Scan for the cell matching the given text and deliver its (x, y) coordinate at center. 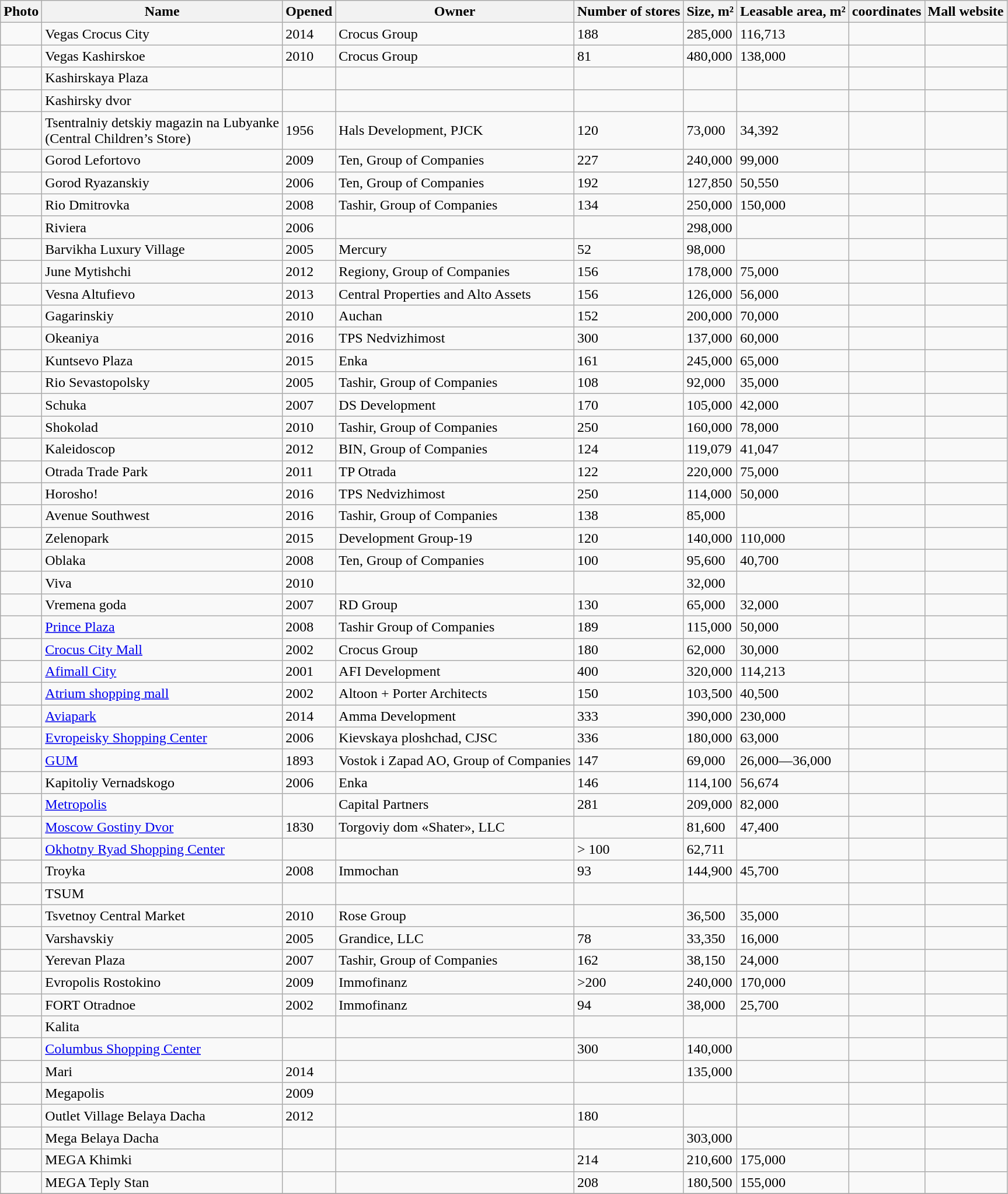
108 (629, 383)
June Mytishchi (162, 271)
Leasable area, m² (793, 12)
45,700 (793, 871)
42,000 (793, 405)
TSUM (162, 893)
Schuka (162, 405)
16,000 (793, 938)
82,000 (793, 805)
60,000 (793, 338)
40,700 (793, 560)
208 (629, 1182)
41,047 (793, 449)
BIN, Group of Companies (455, 449)
Vegas Kashirskoe (162, 56)
Immochan (455, 871)
Tashir Group of Companies (455, 627)
Central Properties and Alto Assets (455, 294)
214 (629, 1160)
Yerevan Plaza (162, 960)
Vremena goda (162, 605)
162 (629, 960)
220,000 (710, 472)
Owner (455, 12)
50,550 (793, 183)
227 (629, 160)
69,000 (710, 760)
170 (629, 405)
36,500 (710, 916)
AFI Development (455, 672)
2001 (309, 672)
85,000 (710, 516)
122 (629, 472)
56,000 (793, 294)
63,000 (793, 738)
130 (629, 605)
155,000 (793, 1182)
245,000 (710, 361)
178,000 (710, 271)
73,000 (710, 131)
Altoon + Porter Architects (455, 694)
Gorod Lefortovo (162, 160)
30,000 (793, 650)
Okhotny Ryad Shopping Center (162, 849)
Torgoviy dom «Shater», LLC (455, 827)
Size, m² (710, 12)
298,000 (710, 227)
Moscow Gostiny Dvor (162, 827)
115,000 (710, 627)
26,000—36,000 (793, 760)
Evropeisky Shopping Center (162, 738)
MEGA Teply Stan (162, 1182)
92,000 (710, 383)
GUM (162, 760)
Shokolad (162, 427)
Gorod Ryazanskiy (162, 183)
Afimall City (162, 672)
FORT Otradnoe (162, 1004)
40,500 (793, 694)
> 100 (629, 849)
Troyka (162, 871)
Vostok i Zapad AO, Group of Companies (455, 760)
Vegas Crocus City (162, 34)
1956 (309, 131)
Kashirsky dvor (162, 100)
56,674 (793, 783)
Mall website (965, 12)
Gagarinskiy (162, 316)
81 (629, 56)
137,000 (710, 338)
DS Development (455, 405)
Capital Partners (455, 805)
126,000 (710, 294)
135,000 (710, 1071)
480,000 (710, 56)
100 (629, 560)
Kuntsevo Plaza (162, 361)
25,700 (793, 1004)
250,000 (710, 205)
127,850 (710, 183)
105,000 (710, 405)
150 (629, 694)
Number of stores (629, 12)
230,000 (793, 716)
281 (629, 805)
2011 (309, 472)
Atrium shopping mall (162, 694)
333 (629, 716)
Kashirskaya Plaza (162, 78)
Barvikha Luxury Village (162, 249)
188 (629, 34)
Kievskaya ploshchad, CJSC (455, 738)
99,000 (793, 160)
144,900 (710, 871)
Horosho! (162, 494)
Viva (162, 582)
336 (629, 738)
210,600 (710, 1160)
Name (162, 12)
152 (629, 316)
47,400 (793, 827)
78,000 (793, 427)
150,000 (793, 205)
Prince Plaza (162, 627)
Tsvetnoy Central Market (162, 916)
Crocus City Mall (162, 650)
81,600 (710, 827)
Hals Development, PJCK (455, 131)
78 (629, 938)
Kapitoliy Vernadskogo (162, 783)
Aviapark (162, 716)
24,000 (793, 960)
180,000 (710, 738)
Oblaka (162, 560)
MEGA Khimki (162, 1160)
285,000 (710, 34)
Regiony, Group of Companies (455, 271)
175,000 (793, 1160)
134 (629, 205)
coordinates (887, 12)
1830 (309, 827)
114,213 (793, 672)
34,392 (793, 131)
52 (629, 249)
Mari (162, 1071)
Okeaniya (162, 338)
Megapolis (162, 1094)
95,600 (710, 560)
Kaleidoscop (162, 449)
TP Otrada (455, 472)
Auchan (455, 316)
38,000 (710, 1004)
Outlet Village Belaya Dacha (162, 1116)
Evropolis Rostokino (162, 982)
Metropolis (162, 805)
Rose Group (455, 916)
Mega Belaya Dacha (162, 1138)
>200 (629, 982)
138,000 (793, 56)
170,000 (793, 982)
209,000 (710, 805)
147 (629, 760)
98,000 (710, 249)
Rio Sevastopolsky (162, 383)
303,000 (710, 1138)
146 (629, 783)
94 (629, 1004)
1893 (309, 760)
RD Group (455, 605)
180,500 (710, 1182)
33,350 (710, 938)
119,079 (710, 449)
114,100 (710, 783)
192 (629, 183)
160,000 (710, 427)
Varshavskiy (162, 938)
320,000 (710, 672)
62,000 (710, 650)
Rio Dmitrovka (162, 205)
38,150 (710, 960)
2013 (309, 294)
Columbus Shopping Center (162, 1049)
189 (629, 627)
Opened (309, 12)
Photo (21, 12)
116,713 (793, 34)
138 (629, 516)
62,711 (710, 849)
Amma Development (455, 716)
400 (629, 672)
Riviera (162, 227)
200,000 (710, 316)
110,000 (793, 538)
Grandice, LLC (455, 938)
103,500 (710, 694)
Tsentralniy detskiy magazin na Lubyanke(Central Children’s Store) (162, 131)
390,000 (710, 716)
161 (629, 361)
Vesna Altufievo (162, 294)
114,000 (710, 494)
70,000 (793, 316)
93 (629, 871)
Kalita (162, 1027)
Otrada Trade Park (162, 472)
Avenue Southwest (162, 516)
124 (629, 449)
Mercury (455, 249)
Zelenopark (162, 538)
Development Group-19 (455, 538)
